Return [X, Y] of the center of cell containing provided text 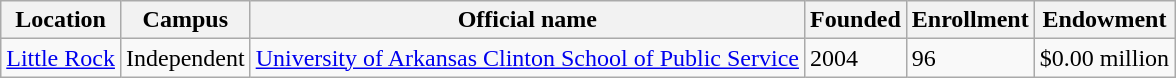
2004 [855, 58]
Campus [185, 20]
$0.00 million [1104, 58]
96 [970, 58]
University of Arkansas Clinton School of Public Service [527, 58]
Enrollment [970, 20]
Location [61, 20]
Official name [527, 20]
Independent [185, 58]
Little Rock [61, 58]
Endowment [1104, 20]
Founded [855, 20]
